Extract the [X, Y] coordinate from the center of the cell holding the provided text.  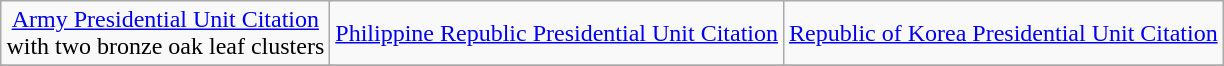
Army Presidential Unit Citationwith two bronze oak leaf clusters [166, 34]
Republic of Korea Presidential Unit Citation [1004, 34]
Philippine Republic Presidential Unit Citation [557, 34]
